Scan for the cell matching the given text and deliver its [X, Y] coordinate at center. 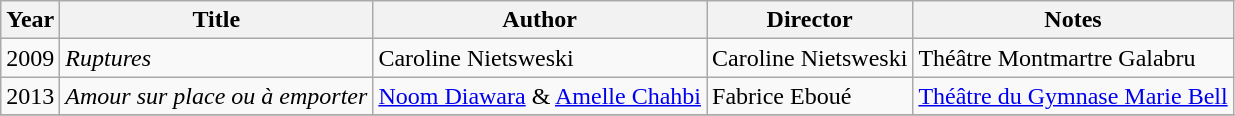
Director [809, 20]
Author [540, 20]
2009 [30, 58]
Théâtre du Gymnase Marie Bell [1073, 96]
Year [30, 20]
Notes [1073, 20]
Title [216, 20]
Fabrice Eboué [809, 96]
2013 [30, 96]
Amour sur place ou à emporter [216, 96]
Noom Diawara & Amelle Chahbi [540, 96]
Ruptures [216, 58]
Théâtre Montmartre Galabru [1073, 58]
